Identify which cell holds the provided text, then report its [x, y] central coordinate. 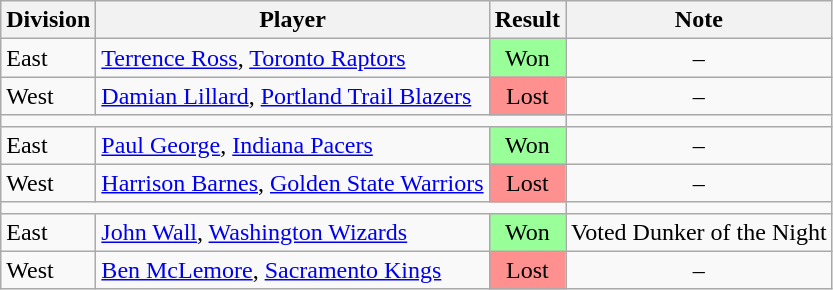
Paul George, Indiana Pacers [292, 145]
Result [527, 20]
Division [48, 20]
Voted Dunker of the Night [700, 232]
Ben McLemore, Sacramento Kings [292, 270]
Damian Lillard, Portland Trail Blazers [292, 96]
Player [292, 20]
Harrison Barnes, Golden State Warriors [292, 183]
John Wall, Washington Wizards [292, 232]
Terrence Ross, Toronto Raptors [292, 58]
Note [700, 20]
